For the text-containing cell, return its midpoint in (X, Y) coordinate format. 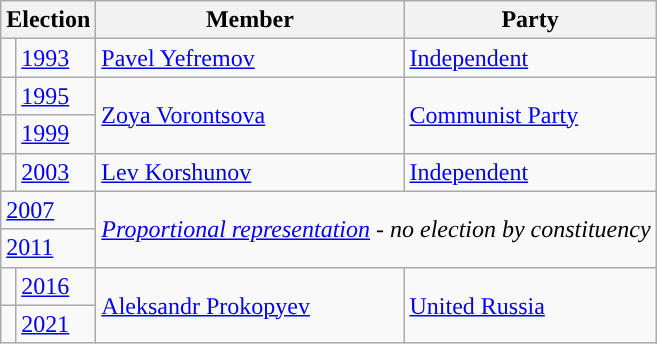
Member (250, 20)
2016 (56, 286)
Party (530, 20)
1995 (56, 96)
Proportional representation - no election by constituency (376, 229)
1993 (56, 58)
2003 (56, 172)
Communist Party (530, 115)
2021 (56, 324)
Pavel Yefremov (250, 58)
Zoya Vorontsova (250, 115)
United Russia (530, 305)
1999 (56, 134)
2007 (48, 210)
Lev Korshunov (250, 172)
Election (48, 20)
2011 (48, 248)
Aleksandr Prokopyev (250, 305)
